Output the [X, Y] coordinate of the center of the cell containing the given text.  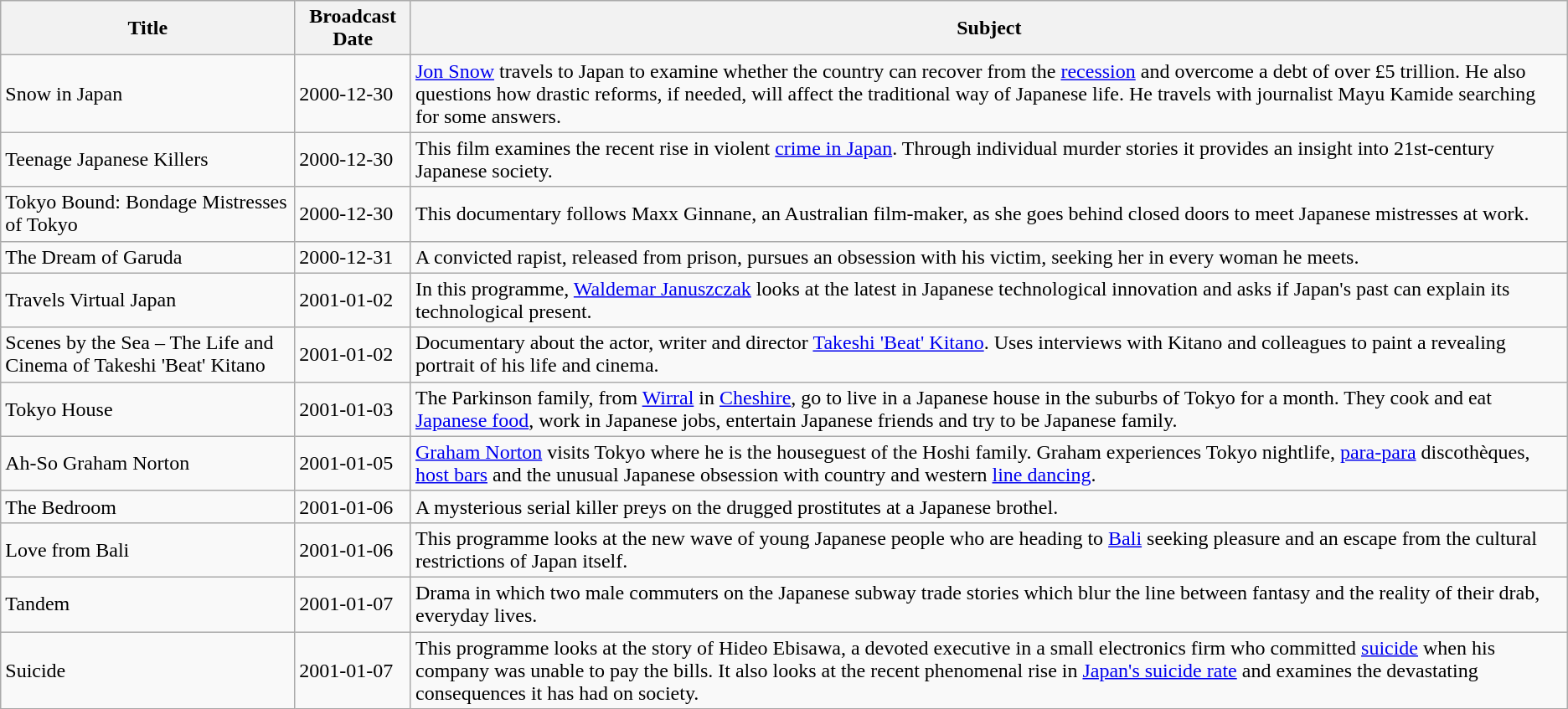
Subject [988, 28]
A mysterious serial killer preys on the drugged prostitutes at a Japanese brothel. [988, 506]
Tokyo House [147, 408]
The Bedroom [147, 506]
Snow in Japan [147, 94]
Ah-So Graham Norton [147, 464]
2001-01-05 [353, 464]
Scenes by the Sea – The Life and Cinema of Takeshi 'Beat' Kitano [147, 355]
2000-12-31 [353, 257]
Tokyo Bound: Bondage Mistresses of Tokyo [147, 214]
Title [147, 28]
Love from Bali [147, 549]
Teenage Japanese Killers [147, 159]
A convicted rapist, released from prison, pursues an obsession with his victim, seeking her in every woman he meets. [988, 257]
2001-01-03 [353, 408]
Broadcast Date [353, 28]
This documentary follows Maxx Ginnane, an Australian film-maker, as she goes behind closed doors to meet Japanese mistresses at work. [988, 214]
Suicide [147, 670]
Tandem [147, 604]
The Dream of Garuda [147, 257]
Travels Virtual Japan [147, 300]
